Determine the [X, Y] coordinate at the center of the cell enclosing the given text.  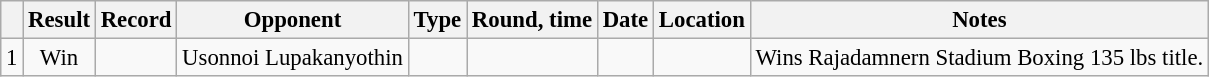
Round, time [532, 20]
Notes [979, 20]
Opponent [292, 20]
Result [60, 20]
Win [60, 58]
Record [136, 20]
Location [702, 20]
Usonnoi Lupakanyothin [292, 58]
1 [12, 58]
Type [437, 20]
Date [625, 20]
Wins Rajadamnern Stadium Boxing 135 lbs title. [979, 58]
